Pinpoint the cell where the given text exists, returning its [X, Y] midpoint coordinate. 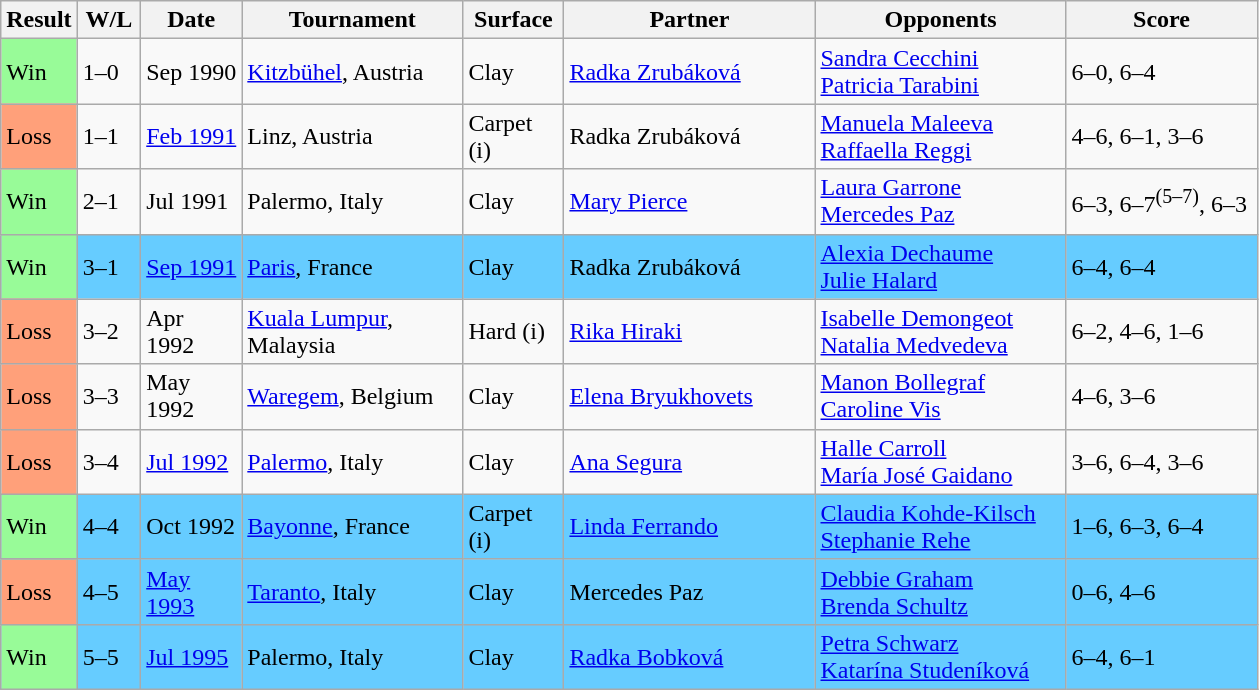
4–6, 3–6 [1162, 396]
Hard (i) [514, 332]
Laura Garrone Mercedes Paz [940, 202]
Waregem, Belgium [352, 396]
Apr 1992 [192, 332]
4–6, 6–1, 3–6 [1162, 136]
Petra Schwarz Katarína Studeníková [940, 656]
Surface [514, 20]
3–4 [109, 462]
Jul 1991 [192, 202]
Sandra Cecchini Patricia Tarabini [940, 72]
4–5 [109, 592]
6–2, 4–6, 1–6 [1162, 332]
Linz, Austria [352, 136]
Result [39, 20]
Manon Bollegraf Caroline Vis [940, 396]
3–6, 6–4, 3–6 [1162, 462]
Debbie Graham Brenda Schultz [940, 592]
Date [192, 20]
Opponents [940, 20]
2–1 [109, 202]
Linda Ferrando [690, 526]
Bayonne, France [352, 526]
1–6, 6–3, 6–4 [1162, 526]
1–0 [109, 72]
0–6, 4–6 [1162, 592]
Taranto, Italy [352, 592]
Halle Carroll María José Gaidano [940, 462]
Jul 1995 [192, 656]
Kuala Lumpur, Malaysia [352, 332]
Partner [690, 20]
Sep 1991 [192, 266]
Ana Segura [690, 462]
Jul 1992 [192, 462]
Score [1162, 20]
Oct 1992 [192, 526]
3–3 [109, 396]
Rika Hiraki [690, 332]
Kitzbühel, Austria [352, 72]
4–4 [109, 526]
Manuela Maleeva Raffaella Reggi [940, 136]
Sep 1990 [192, 72]
May 1993 [192, 592]
Alexia Dechaume Julie Halard [940, 266]
Mary Pierce [690, 202]
3–2 [109, 332]
6–3, 6–7(5–7), 6–3 [1162, 202]
1–1 [109, 136]
5–5 [109, 656]
Elena Bryukhovets [690, 396]
6–4, 6–1 [1162, 656]
Tournament [352, 20]
W/L [109, 20]
Feb 1991 [192, 136]
6–4, 6–4 [1162, 266]
Isabelle Demongeot Natalia Medvedeva [940, 332]
3–1 [109, 266]
Paris, France [352, 266]
Claudia Kohde-Kilsch Stephanie Rehe [940, 526]
Mercedes Paz [690, 592]
6–0, 6–4 [1162, 72]
Radka Bobková [690, 656]
May 1992 [192, 396]
